Find where the given text appears and provide that cell's center as [X, Y] coordinate. 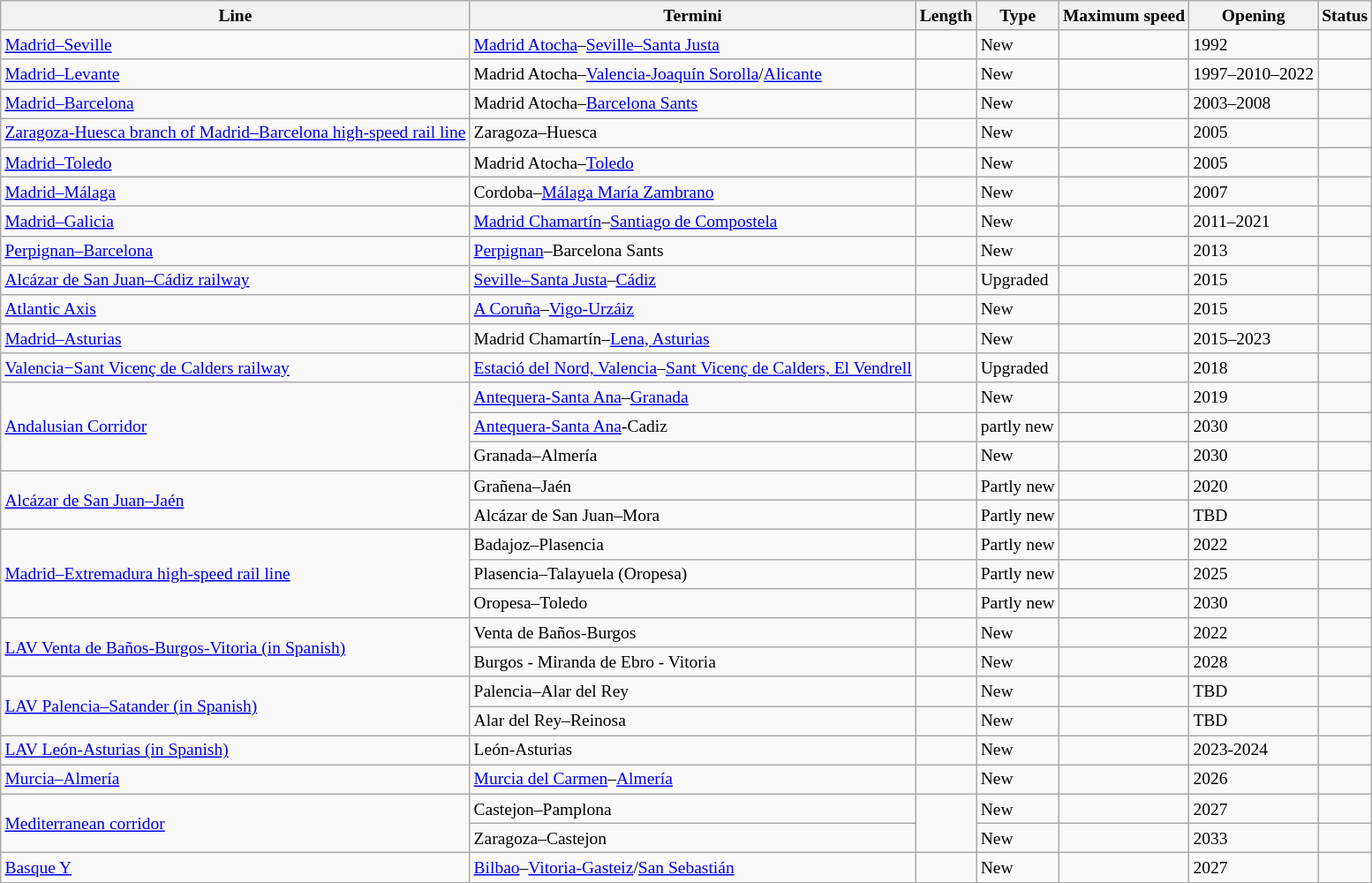
Alcázar de San Juan–Mora [692, 516]
2020 [1254, 486]
2033 [1254, 839]
Antequera-Santa Ana–Granada [692, 397]
1997–2010–2022 [1254, 74]
Mediterranean corridor [235, 823]
2025 [1254, 574]
Madrid–Galicia [235, 221]
2019 [1254, 397]
Madrid Atocha–Valencia-Joaquín Sorolla/Alicante [692, 74]
Venta de Baños-Burgos [692, 632]
A Coruña–Vigo-Urzáiz [692, 309]
Murcia del Carmen–Almería [692, 779]
Madrid–Levante [235, 74]
Madrid–Málaga [235, 191]
Grañena–Jaén [692, 486]
Perpignan–Barcelona Sants [692, 251]
Perpignan–Barcelona [235, 251]
Basque Y [235, 867]
Valencia−Sant Vicenç de Calders railway [235, 367]
Alar del Rey–Reinosa [692, 721]
Zaragoza–Castejon [692, 839]
Burgos - Miranda de Ebro - Vitoria [692, 662]
Bilbao–Vitoria-Gasteiz/San Sebastián [692, 867]
Madrid–Extremadura high-speed rail line [235, 574]
Madrid–Seville [235, 44]
Granada–Almería [692, 456]
2018 [1254, 367]
Alcázar de San Juan–Cádiz railway [235, 279]
Alcázar de San Juan–Jaén [235, 500]
Atlantic Axis [235, 309]
Andalusian Corridor [235, 426]
Madrid Atocha–Toledo [692, 162]
1992 [1254, 44]
Oropesa–Toledo [692, 602]
Madrid–Barcelona [235, 104]
Madrid Chamartín–Lena, Asturias [692, 339]
Estació del Nord, Valencia–Sant Vicenç de Calders, El Vendrell [692, 367]
2011–2021 [1254, 221]
LAV Palencia–Satander (in Spanish) [235, 706]
Madrid–Toledo [235, 162]
Maximum speed [1123, 16]
2028 [1254, 662]
LAV Venta de Baños-Burgos-Vitoria (in Spanish) [235, 648]
2026 [1254, 779]
Plasencia–Talayuela (Oropesa) [692, 574]
2003–2008 [1254, 104]
Termini [692, 16]
León-Asturias [692, 751]
Madrid Atocha–Seville–Santa Justa [692, 44]
Madrid Chamartín–Santiago de Compostela [692, 221]
Opening [1254, 16]
2023-2024 [1254, 751]
Zaragoza–Huesca [692, 132]
Murcia–Almería [235, 779]
Castejon–Pamplona [692, 809]
Badajoz–Plasencia [692, 544]
Madrid–Asturias [235, 339]
2007 [1254, 191]
Madrid Atocha–Barcelona Sants [692, 104]
LAV León-Asturias (in Spanish) [235, 751]
2015–2023 [1254, 339]
Cordoba–Málaga María Zambrano [692, 191]
Antequera-Santa Ana-Cadiz [692, 427]
Palencia–Alar del Rey [692, 691]
Type [1017, 16]
2013 [1254, 251]
partly new [1017, 427]
Status [1346, 16]
Zaragoza-Huesca branch of Madrid–Barcelona high-speed rail line [235, 132]
Seville–Santa Justa–Cádiz [692, 279]
Line [235, 16]
Length [946, 16]
